From the cell containing the given text, extract its center point as [x, y] coordinate. 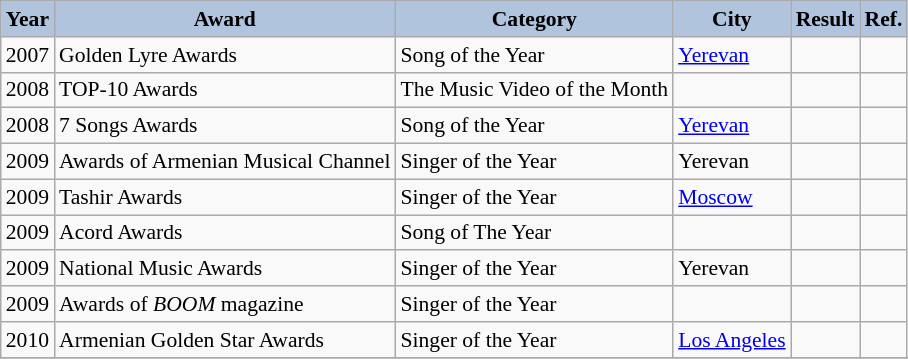
2007 [28, 55]
Golden Lyre Awards [224, 55]
Los Angeles [732, 340]
Armenian Golden Star Awards [224, 340]
Award [224, 19]
2010 [28, 340]
Awards of BOOM magazine [224, 304]
Moscow [732, 197]
Awards of Armenian Musical Channel [224, 162]
National Music Awards [224, 269]
Acord Awards [224, 233]
TOP-10 Awards [224, 90]
City [732, 19]
The Music Video of the Month [535, 90]
Year [28, 19]
7 Songs Awards [224, 126]
Song of The Year [535, 233]
Ref. [884, 19]
Tashir Awards [224, 197]
Category [535, 19]
Result [826, 19]
